Return (X, Y) of the center of cell containing provided text 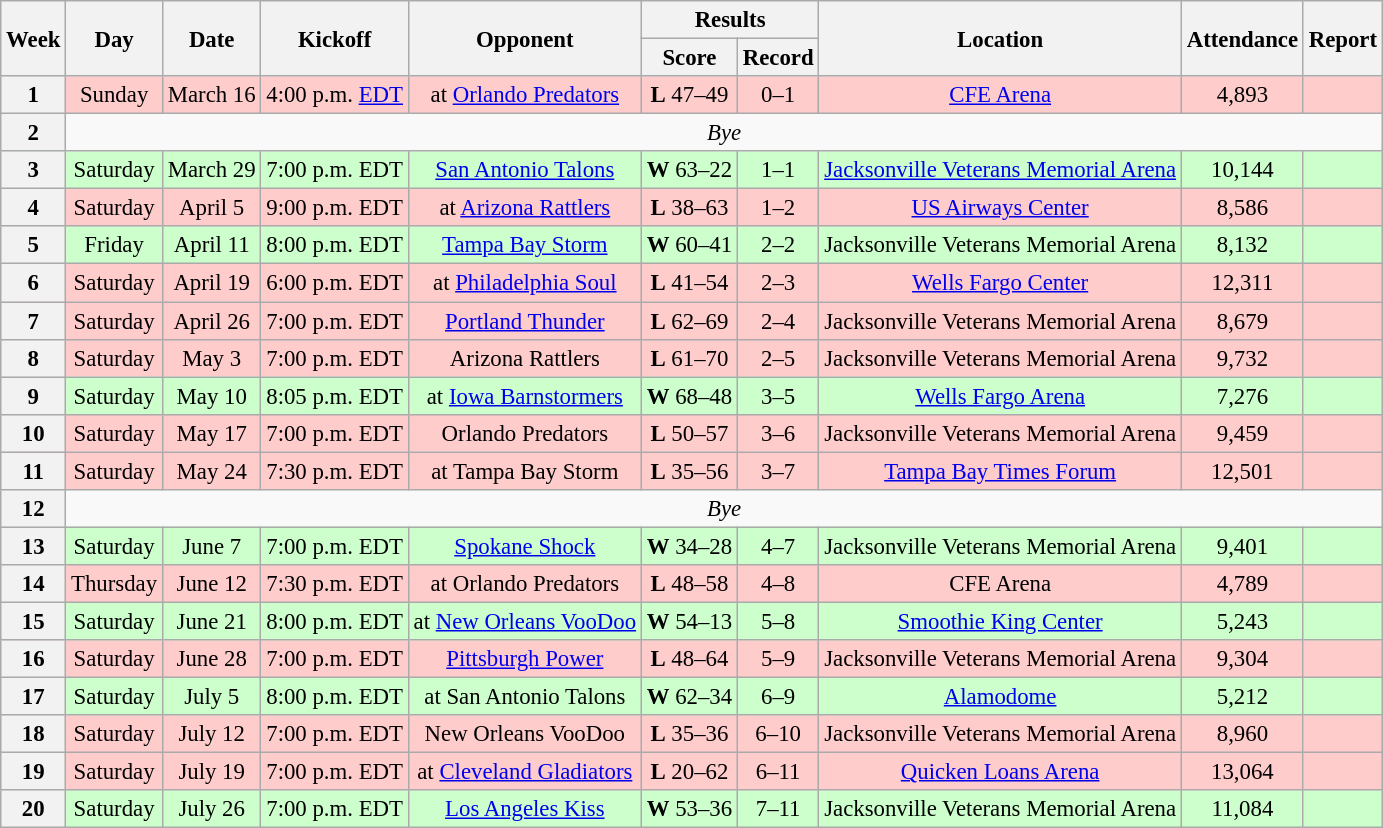
L 61–70 (689, 358)
6–11 (778, 772)
11,084 (1242, 809)
at Philadelphia Soul (524, 283)
3–5 (778, 396)
Portland Thunder (524, 321)
13 (34, 546)
May 24 (212, 471)
W 62–34 (689, 697)
L 35–56 (689, 471)
April 5 (212, 208)
W 54–13 (689, 621)
W 34–28 (689, 546)
5,212 (1242, 697)
14 (34, 584)
Friday (114, 245)
April 11 (212, 245)
Alamodome (1000, 697)
July 12 (212, 734)
3 (34, 170)
US Airways Center (1000, 208)
2–3 (778, 283)
18 (34, 734)
Tampa Bay Storm (524, 245)
at Tampa Bay Storm (524, 471)
12,311 (1242, 283)
Results (730, 20)
2 (34, 133)
16 (34, 659)
2–4 (778, 321)
at New Orleans VooDoo (524, 621)
L 48–64 (689, 659)
8,586 (1242, 208)
W 68–48 (689, 396)
7,276 (1242, 396)
8:05 p.m. EDT (334, 396)
19 (34, 772)
1 (34, 95)
Quicken Loans Arena (1000, 772)
Sunday (114, 95)
4–8 (778, 584)
15 (34, 621)
6–10 (778, 734)
9,459 (1242, 433)
1–2 (778, 208)
July 5 (212, 697)
at San Antonio Talons (524, 697)
July 26 (212, 809)
9,732 (1242, 358)
Orlando Predators (524, 433)
Arizona Rattlers (524, 358)
Spokane Shock (524, 546)
8,960 (1242, 734)
Pittsburgh Power (524, 659)
May 17 (212, 433)
June 21 (212, 621)
May 10 (212, 396)
L 38–63 (689, 208)
3–7 (778, 471)
at Arizona Rattlers (524, 208)
6–9 (778, 697)
Score (689, 58)
8 (34, 358)
April 19 (212, 283)
Report (1342, 38)
Tampa Bay Times Forum (1000, 471)
9 (34, 396)
Thursday (114, 584)
Smoothie King Center (1000, 621)
2–2 (778, 245)
Record (778, 58)
Attendance (1242, 38)
Date (212, 38)
11 (34, 471)
12 (34, 509)
June 12 (212, 584)
9,401 (1242, 546)
Los Angeles Kiss (524, 809)
0–1 (778, 95)
L 50–57 (689, 433)
W 53–36 (689, 809)
8,679 (1242, 321)
L 62–69 (689, 321)
9:00 p.m. EDT (334, 208)
W 60–41 (689, 245)
Week (34, 38)
W 63–22 (689, 170)
7–11 (778, 809)
Kickoff (334, 38)
13,064 (1242, 772)
New Orleans VooDoo (524, 734)
1–1 (778, 170)
5–8 (778, 621)
July 19 (212, 772)
at Cleveland Gladiators (524, 772)
4–7 (778, 546)
4,789 (1242, 584)
March 16 (212, 95)
Wells Fargo Arena (1000, 396)
San Antonio Talons (524, 170)
4:00 p.m. EDT (334, 95)
10,144 (1242, 170)
8,132 (1242, 245)
9,304 (1242, 659)
4,893 (1242, 95)
L 20–62 (689, 772)
20 (34, 809)
6 (34, 283)
5–9 (778, 659)
March 29 (212, 170)
Wells Fargo Center (1000, 283)
June 7 (212, 546)
at Iowa Barnstormers (524, 396)
Location (1000, 38)
2–5 (778, 358)
5 (34, 245)
L 41–54 (689, 283)
5,243 (1242, 621)
L 47–49 (689, 95)
3–6 (778, 433)
Opponent (524, 38)
12,501 (1242, 471)
L 35–36 (689, 734)
7 (34, 321)
Day (114, 38)
June 28 (212, 659)
6:00 p.m. EDT (334, 283)
April 26 (212, 321)
May 3 (212, 358)
L 48–58 (689, 584)
10 (34, 433)
4 (34, 208)
17 (34, 697)
